Output the [X, Y] coordinate of the center of the cell containing the given text.  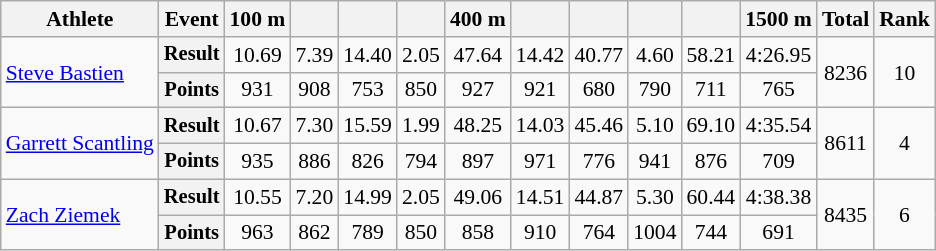
4:35.54 [778, 126]
400 m [478, 19]
10.67 [257, 126]
794 [421, 162]
14.51 [540, 197]
10.69 [257, 55]
927 [478, 90]
4:26.95 [778, 55]
876 [710, 162]
45.46 [598, 126]
15.59 [368, 126]
862 [314, 233]
680 [598, 90]
4.60 [654, 55]
69.10 [710, 126]
14.99 [368, 197]
Event [192, 19]
7.20 [314, 197]
908 [314, 90]
40.77 [598, 55]
897 [478, 162]
Steve Bastien [80, 72]
10.55 [257, 197]
4 [904, 144]
8611 [846, 144]
1.99 [421, 126]
921 [540, 90]
910 [540, 233]
941 [654, 162]
60.44 [710, 197]
14.40 [368, 55]
47.64 [478, 55]
8435 [846, 214]
765 [778, 90]
58.21 [710, 55]
886 [314, 162]
971 [540, 162]
14.42 [540, 55]
776 [598, 162]
931 [257, 90]
7.30 [314, 126]
Athlete [80, 19]
826 [368, 162]
8236 [846, 72]
6 [904, 214]
48.25 [478, 126]
1004 [654, 233]
Total [846, 19]
764 [598, 233]
Garrett Scantling [80, 144]
858 [478, 233]
49.06 [478, 197]
Zach Ziemek [80, 214]
691 [778, 233]
4:38.38 [778, 197]
790 [654, 90]
935 [257, 162]
Rank [904, 19]
709 [778, 162]
744 [710, 233]
753 [368, 90]
44.87 [598, 197]
1500 m [778, 19]
10 [904, 72]
789 [368, 233]
963 [257, 233]
100 m [257, 19]
7.39 [314, 55]
711 [710, 90]
5.30 [654, 197]
14.03 [540, 126]
5.10 [654, 126]
